Extract the [X, Y] coordinate from the center of the cell holding the provided text.  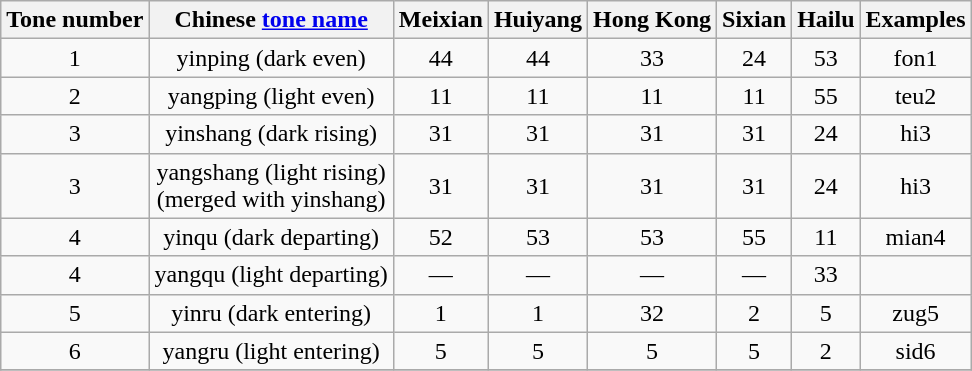
yangshang (light rising) (merged with yinshang) [271, 186]
yangping (light even) [271, 96]
teu2 [916, 96]
Examples [916, 20]
sid6 [916, 351]
yinping (dark even) [271, 58]
Tone number [75, 20]
Huiyang [538, 20]
Hong Kong [652, 20]
zug5 [916, 313]
yangqu (light departing) [271, 275]
32 [652, 313]
6 [75, 351]
yangru (light entering) [271, 351]
yinru (dark entering) [271, 313]
fon1 [916, 58]
Meixian [440, 20]
Chinese tone name [271, 20]
yinqu (dark departing) [271, 237]
mian4 [916, 237]
yinshang (dark rising) [271, 134]
Hailu [826, 20]
52 [440, 237]
Sixian [754, 20]
